Detect which cell encompasses the target text, then output its [x, y] center coordinate. 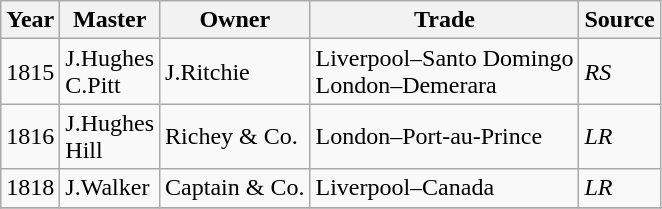
1815 [30, 72]
Owner [235, 20]
Captain & Co. [235, 188]
Trade [444, 20]
J.Walker [110, 188]
1818 [30, 188]
J.Ritchie [235, 72]
Master [110, 20]
Liverpool–Santo DomingoLondon–Demerara [444, 72]
Richey & Co. [235, 136]
J.HughesHill [110, 136]
1816 [30, 136]
RS [620, 72]
Liverpool–Canada [444, 188]
Year [30, 20]
London–Port-au-Prince [444, 136]
J.HughesC.Pitt [110, 72]
Source [620, 20]
